Return [x, y] of the center of cell containing provided text 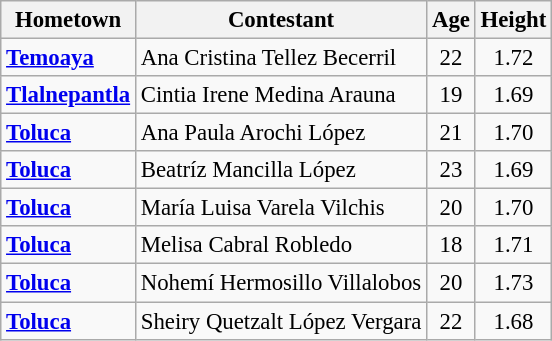
Ana Paula Arochi López [280, 133]
Cintia Irene Medina Arauna [280, 95]
Contestant [280, 20]
Tlalnepantla [68, 95]
Height [513, 20]
1.68 [513, 321]
María Luisa Varela Vilchis [280, 208]
18 [452, 245]
Ana Cristina Tellez Becerril [280, 58]
1.73 [513, 283]
Beatríz Mancilla López [280, 170]
Age [452, 20]
1.72 [513, 58]
Hometown [68, 20]
21 [452, 133]
1.71 [513, 245]
19 [452, 95]
Melisa Cabral Robledo [280, 245]
Nohemí Hermosillo Villalobos [280, 283]
Sheiry Quetzalt López Vergara [280, 321]
Temoaya [68, 58]
23 [452, 170]
